Detect which cell encompasses the target text, then output its (X, Y) center coordinate. 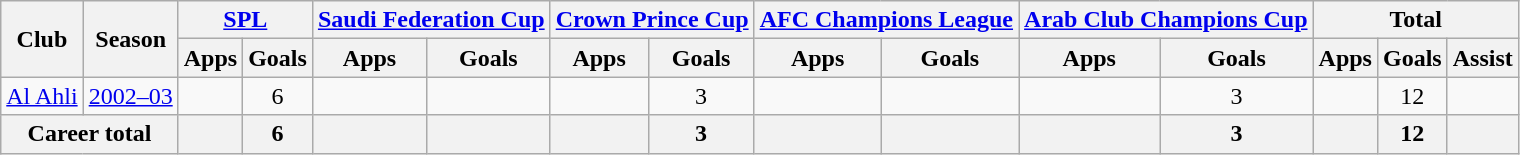
Saudi Federation Cup (431, 20)
Assist (1482, 58)
Career total (90, 134)
Crown Prince Cup (652, 20)
SPL (245, 20)
Arab Club Champions Cup (1166, 20)
Club (42, 39)
AFC Champions League (886, 20)
Al Ahli (42, 96)
Season (130, 39)
2002–03 (130, 96)
Total (1416, 20)
